From the cell containing the given text, extract its center point as [X, Y] coordinate. 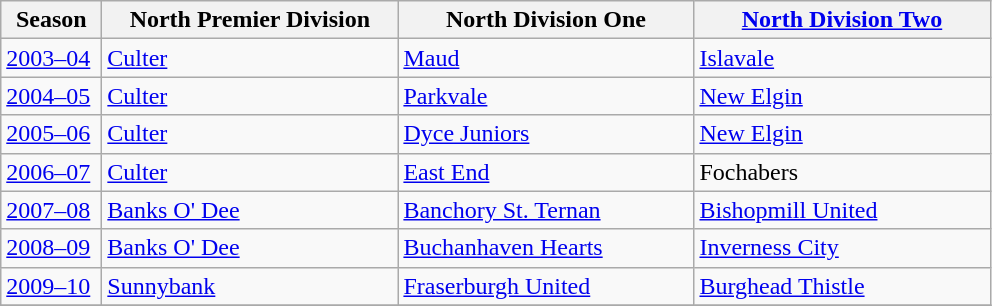
Fochabers [842, 172]
Banchory St. Ternan [546, 210]
Burghead Thistle [842, 286]
2006–07 [52, 172]
Season [52, 20]
Bishopmill United [842, 210]
2009–10 [52, 286]
Dyce Juniors [546, 134]
North Premier Division [250, 20]
2004–05 [52, 96]
North Division Two [842, 20]
2003–04 [52, 58]
Maud [546, 58]
2005–06 [52, 134]
Sunnybank [250, 286]
2008–09 [52, 248]
2007–08 [52, 210]
Parkvale [546, 96]
Fraserburgh United [546, 286]
East End [546, 172]
Buchanhaven Hearts [546, 248]
Islavale [842, 58]
Inverness City [842, 248]
North Division One [546, 20]
